Return the [x, y] coordinate for the center point of the cell that contains the specified text.  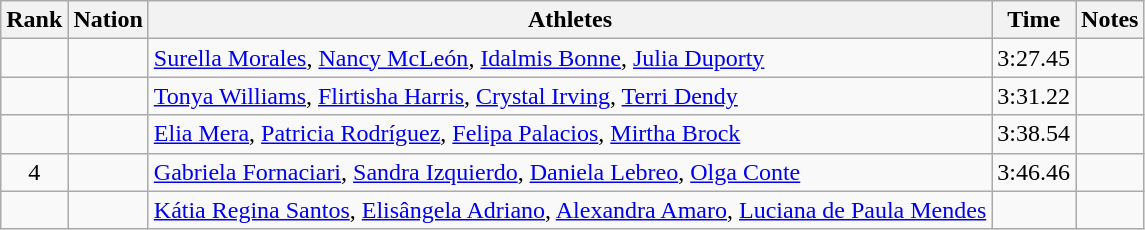
3:27.45 [1034, 58]
Surella Morales, Nancy McLeón, Idalmis Bonne, Julia Duporty [570, 58]
Notes [1110, 20]
3:38.54 [1034, 134]
Nation [108, 20]
3:46.46 [1034, 172]
4 [34, 172]
Rank [34, 20]
Elia Mera, Patricia Rodríguez, Felipa Palacios, Mirtha Brock [570, 134]
Tonya Williams, Flirtisha Harris, Crystal Irving, Terri Dendy [570, 96]
3:31.22 [1034, 96]
Kátia Regina Santos, Elisângela Adriano, Alexandra Amaro, Luciana de Paula Mendes [570, 210]
Gabriela Fornaciari, Sandra Izquierdo, Daniela Lebreo, Olga Conte [570, 172]
Athletes [570, 20]
Time [1034, 20]
